Output the [X, Y] coordinate of the center of the cell containing the given text.  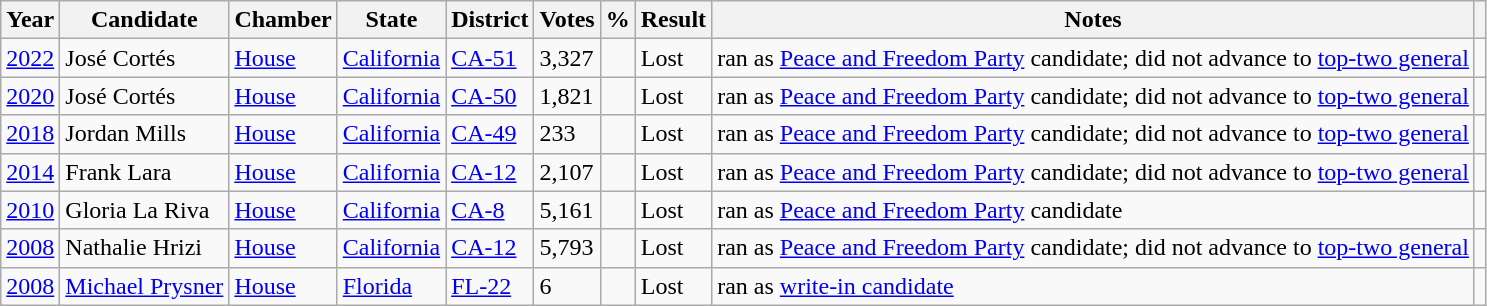
2018 [30, 134]
2020 [30, 96]
2022 [30, 58]
CA-49 [490, 134]
Jordan Mills [144, 134]
Year [30, 20]
2010 [30, 210]
Gloria La Riva [144, 210]
CA-8 [490, 210]
ran as Peace and Freedom Party candidate [1094, 210]
233 [567, 134]
Chamber [283, 20]
Florida [391, 286]
CA-51 [490, 58]
2014 [30, 172]
District [490, 20]
Nathalie Hrizi [144, 248]
6 [567, 286]
1,821 [567, 96]
State [391, 20]
Frank Lara [144, 172]
2,107 [567, 172]
Candidate [144, 20]
FL-22 [490, 286]
% [618, 20]
5,161 [567, 210]
3,327 [567, 58]
ran as write-in candidate [1094, 286]
5,793 [567, 248]
Votes [567, 20]
Michael Prysner [144, 286]
Notes [1094, 20]
Result [673, 20]
CA-50 [490, 96]
